Output the [x, y] coordinate of the center of the cell containing the given text.  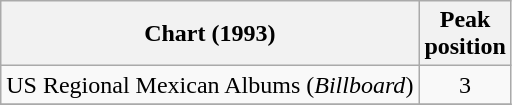
Chart (1993) [210, 34]
3 [465, 85]
US Regional Mexican Albums (Billboard) [210, 85]
Peakposition [465, 34]
